Locate the cell with the specified text and output its [x, y] center coordinate. 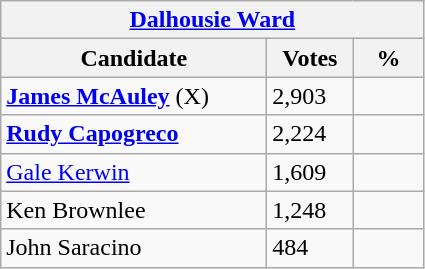
% [388, 58]
2,224 [310, 134]
Votes [310, 58]
484 [310, 248]
1,609 [310, 172]
Candidate [134, 58]
Ken Brownlee [134, 210]
John Saracino [134, 248]
Dalhousie Ward [212, 20]
James McAuley (X) [134, 96]
Gale Kerwin [134, 172]
Rudy Capogreco [134, 134]
1,248 [310, 210]
2,903 [310, 96]
